Extract the (X, Y) coordinate from the center of the cell holding the provided text.  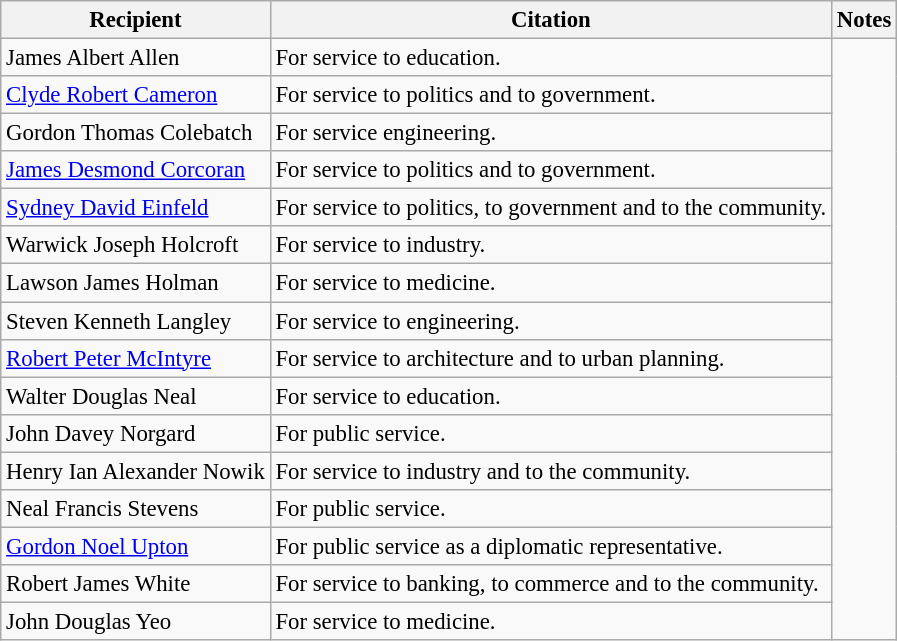
Robert James White (136, 584)
Neal Francis Stevens (136, 509)
For service to politics, to government and to the community. (550, 208)
For service to architecture and to urban planning. (550, 358)
For service to industry and to the community. (550, 471)
For service to banking, to commerce and to the community. (550, 584)
James Desmond Corcoran (136, 170)
Robert Peter McIntyre (136, 358)
Warwick Joseph Holcroft (136, 245)
Gordon Noel Upton (136, 546)
Notes (864, 20)
Lawson James Holman (136, 283)
For service to engineering. (550, 321)
Steven Kenneth Langley (136, 321)
Citation (550, 20)
James Albert Allen (136, 58)
Clyde Robert Cameron (136, 95)
Gordon Thomas Colebatch (136, 133)
Walter Douglas Neal (136, 396)
For service to industry. (550, 245)
Recipient (136, 20)
For public service as a diplomatic representative. (550, 546)
John Davey Norgard (136, 433)
For service engineering. (550, 133)
Henry Ian Alexander Nowik (136, 471)
John Douglas Yeo (136, 621)
Sydney David Einfeld (136, 208)
